Capture the cell that displays the provided text and extract its (X, Y) central coordinate. 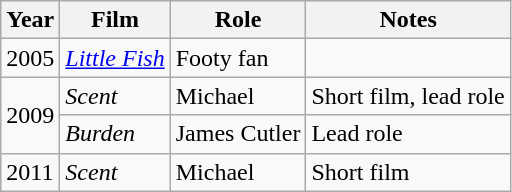
Film (115, 20)
2011 (30, 172)
2009 (30, 115)
Little Fish (115, 58)
Footy fan (238, 58)
2005 (30, 58)
Notes (408, 20)
Lead role (408, 134)
Short film (408, 172)
Role (238, 20)
Short film, lead role (408, 96)
Burden (115, 134)
Year (30, 20)
James Cutler (238, 134)
